From the cell containing the given text, extract its center point as (X, Y) coordinate. 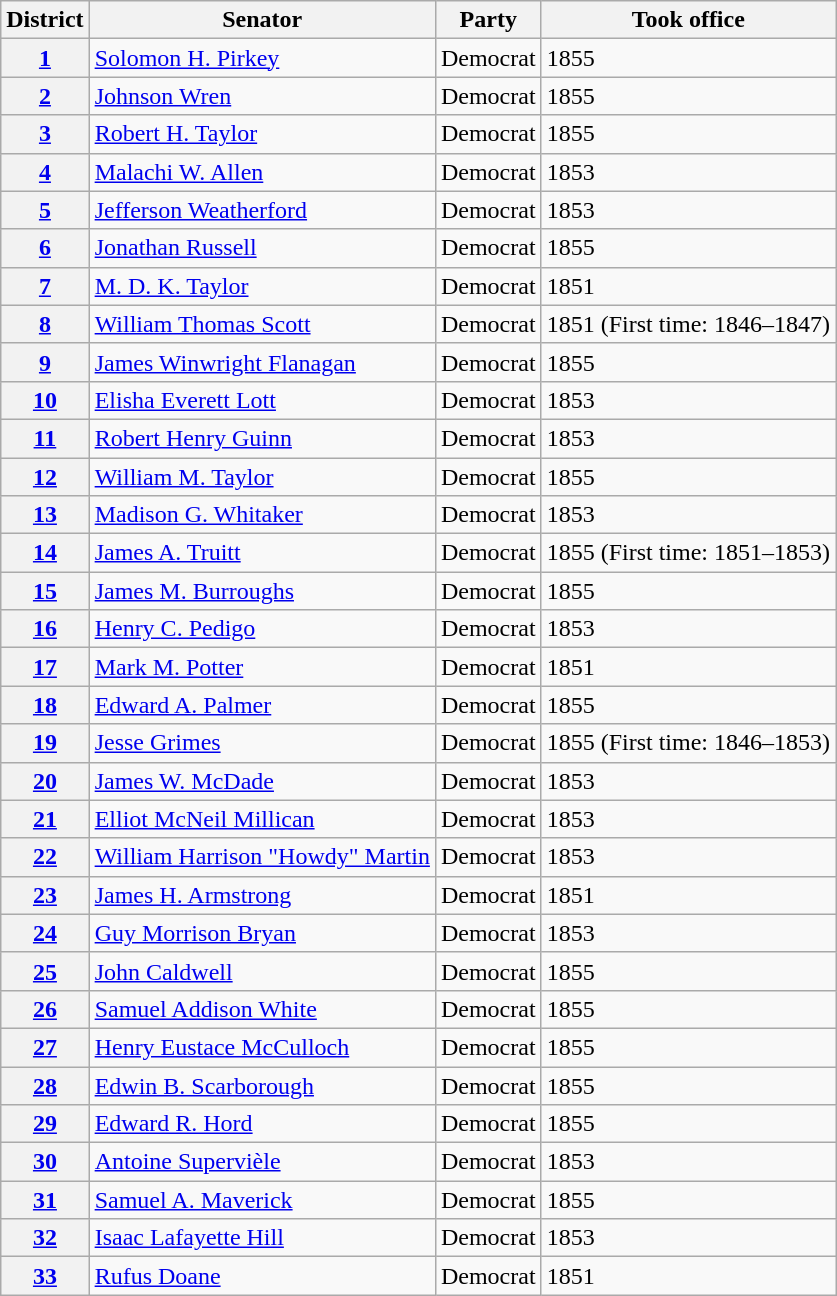
Party (488, 20)
John Caldwell (262, 971)
Edwin B. Scarborough (262, 1085)
5 (45, 210)
2 (45, 96)
James H. Armstrong (262, 895)
33 (45, 1276)
7 (45, 286)
24 (45, 933)
3 (45, 134)
19 (45, 743)
M. D. K. Taylor (262, 286)
Elliot McNeil Millican (262, 819)
Antoine Supervièle (262, 1162)
William Thomas Scott (262, 324)
Guy Morrison Bryan (262, 933)
Elisha Everett Lott (262, 400)
Edward A. Palmer (262, 705)
James A. Truitt (262, 553)
William M. Taylor (262, 477)
27 (45, 1047)
Senator (262, 20)
23 (45, 895)
James M. Burroughs (262, 591)
1 (45, 58)
31 (45, 1200)
Solomon H. Pirkey (262, 58)
Isaac Lafayette Hill (262, 1238)
William Harrison "Howdy" Martin (262, 857)
Took office (688, 20)
20 (45, 781)
Jesse Grimes (262, 743)
Madison G. Whitaker (262, 515)
13 (45, 515)
16 (45, 629)
Samuel Addison White (262, 1009)
Edward R. Hord (262, 1124)
Henry Eustace McCulloch (262, 1047)
Samuel A. Maverick (262, 1200)
22 (45, 857)
21 (45, 819)
Robert Henry Guinn (262, 438)
Henry C. Pedigo (262, 629)
4 (45, 172)
1855 (First time: 1846–1853) (688, 743)
Malachi W. Allen (262, 172)
26 (45, 1009)
18 (45, 705)
Mark M. Potter (262, 667)
Jefferson Weatherford (262, 210)
6 (45, 248)
James W. McDade (262, 781)
32 (45, 1238)
1851 (First time: 1846–1847) (688, 324)
1855 (First time: 1851–1853) (688, 553)
Rufus Doane (262, 1276)
James Winwright Flanagan (262, 362)
10 (45, 400)
8 (45, 324)
District (45, 20)
Jonathan Russell (262, 248)
28 (45, 1085)
9 (45, 362)
25 (45, 971)
14 (45, 553)
17 (45, 667)
15 (45, 591)
30 (45, 1162)
Robert H. Taylor (262, 134)
Johnson Wren (262, 96)
12 (45, 477)
11 (45, 438)
29 (45, 1124)
